Provide the [x, y] coordinate of the cell's center where the given text is located.  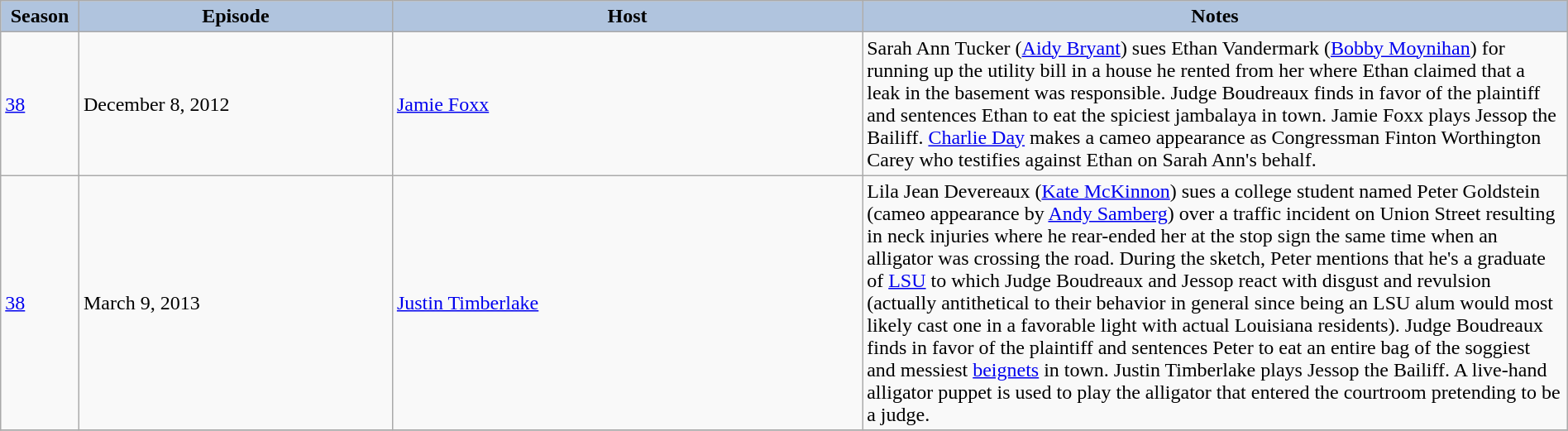
March 9, 2013 [235, 303]
Notes [1216, 17]
Justin Timberlake [627, 303]
December 8, 2012 [235, 104]
Host [627, 17]
Jamie Foxx [627, 104]
Episode [235, 17]
Season [40, 17]
